Capture the cell that displays the provided text and extract its [X, Y] central coordinate. 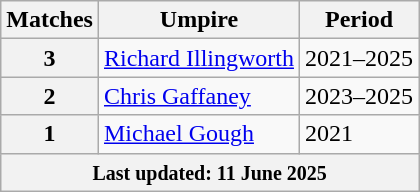
Last updated: 11 June 2025 [210, 172]
2021–2025 [358, 58]
2021 [358, 134]
1 [50, 134]
Umpire [198, 20]
Matches [50, 20]
Michael Gough [198, 134]
3 [50, 58]
2 [50, 96]
Period [358, 20]
Richard Illingworth [198, 58]
Chris Gaffaney [198, 96]
2023–2025 [358, 96]
